Extract the (X, Y) coordinate from the center of the cell holding the provided text.  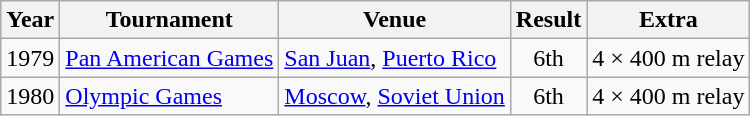
Moscow, Soviet Union (395, 96)
Olympic Games (170, 96)
Year (30, 20)
Tournament (170, 20)
1979 (30, 58)
Venue (395, 20)
San Juan, Puerto Rico (395, 58)
Extra (668, 20)
1980 (30, 96)
Pan American Games (170, 58)
Result (548, 20)
